Detect which cell encompasses the target text, then output its (X, Y) center coordinate. 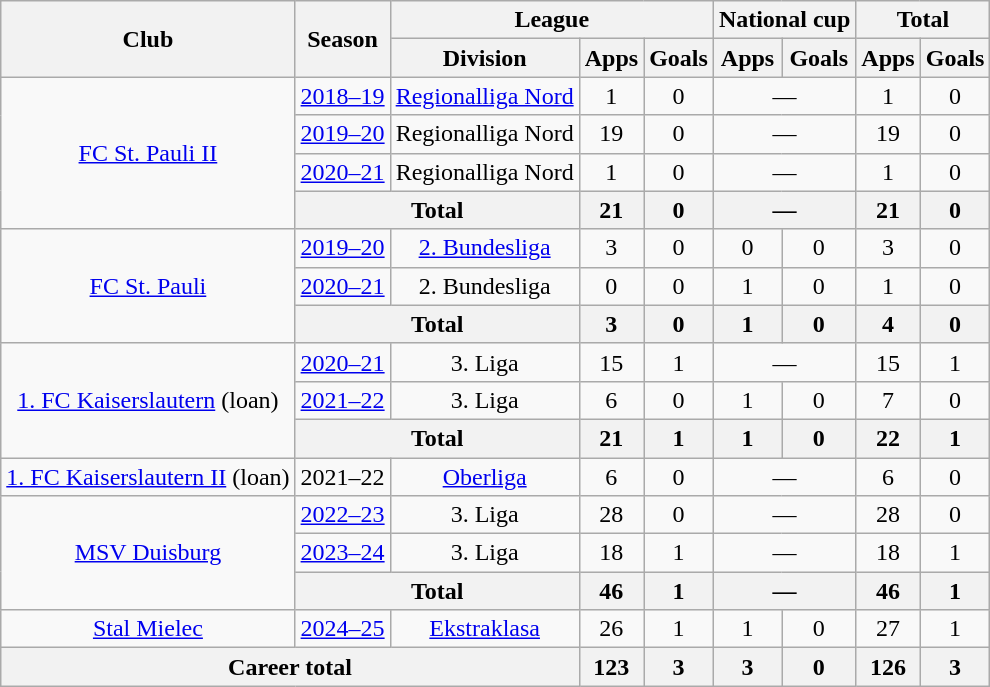
FC St. Pauli II (148, 153)
2023–24 (342, 553)
League (552, 20)
2018–19 (342, 96)
26 (611, 629)
Ekstraklasa (484, 629)
Oberliga (484, 477)
126 (888, 667)
Club (148, 39)
Division (484, 58)
2022–23 (342, 515)
MSV Duisburg (148, 553)
1. FC Kaiserslautern II (loan) (148, 477)
FC St. Pauli (148, 286)
1. FC Kaiserslautern (loan) (148, 400)
4 (888, 324)
National cup (784, 20)
Season (342, 39)
Career total (290, 667)
7 (888, 400)
123 (611, 667)
22 (888, 438)
27 (888, 629)
Stal Mielec (148, 629)
2024–25 (342, 629)
